Find where the given text appears and provide that cell's center as [x, y] coordinate. 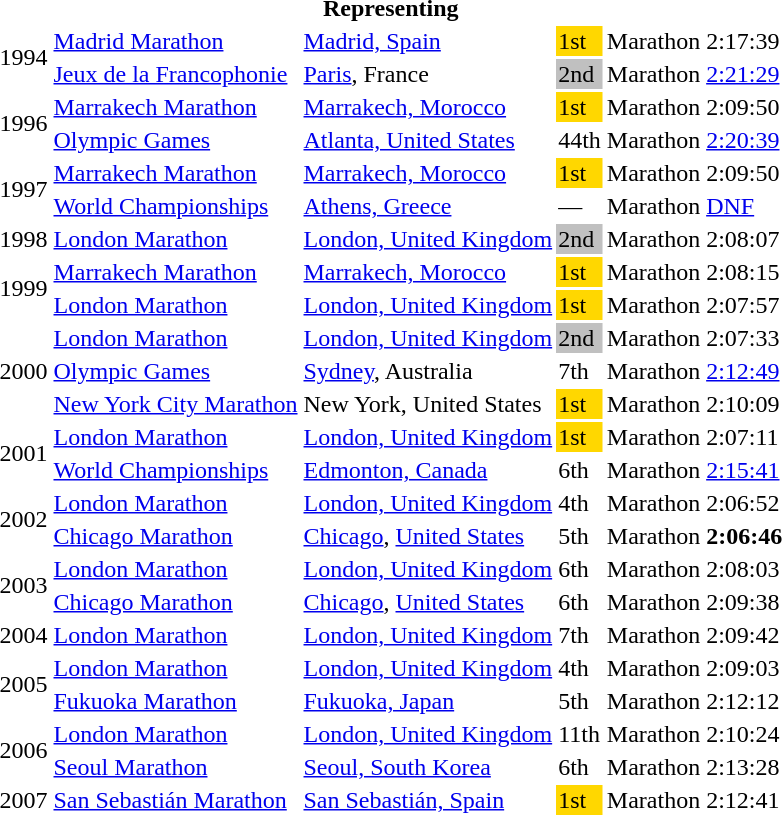
Atlanta, United States [428, 140]
San Sebastián, Spain [428, 800]
Madrid Marathon [176, 41]
Fukuoka, Japan [428, 701]
Jeux de la Francophonie [176, 74]
Madrid, Spain [428, 41]
Paris, France [428, 74]
Seoul Marathon [176, 767]
Edmonton, Canada [428, 470]
New York, United States [428, 404]
11th [580, 734]
New York City Marathon [176, 404]
Seoul, South Korea [428, 767]
San Sebastián Marathon [176, 800]
— [580, 206]
Athens, Greece [428, 206]
Fukuoka Marathon [176, 701]
Sydney, Australia [428, 371]
44th [580, 140]
